Return [x, y] of the center of cell containing provided text 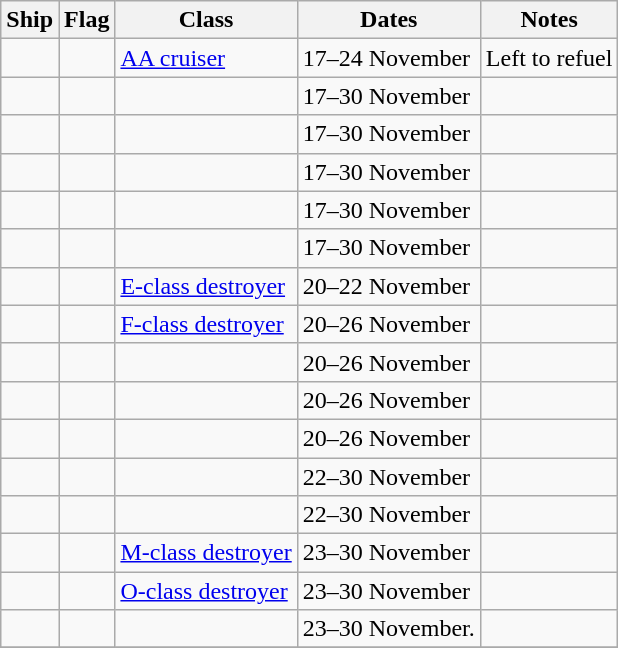
Notes [549, 20]
M-class destroyer [206, 553]
F-class destroyer [206, 324]
Left to refuel [549, 58]
E-class destroyer [206, 286]
Ship [30, 20]
AA cruiser [206, 58]
20–22 November [388, 286]
Class [206, 20]
23–30 November. [388, 629]
17–24 November [388, 58]
O-class destroyer [206, 591]
Dates [388, 20]
Flag [87, 20]
